Capture the cell that displays the provided text and extract its (x, y) central coordinate. 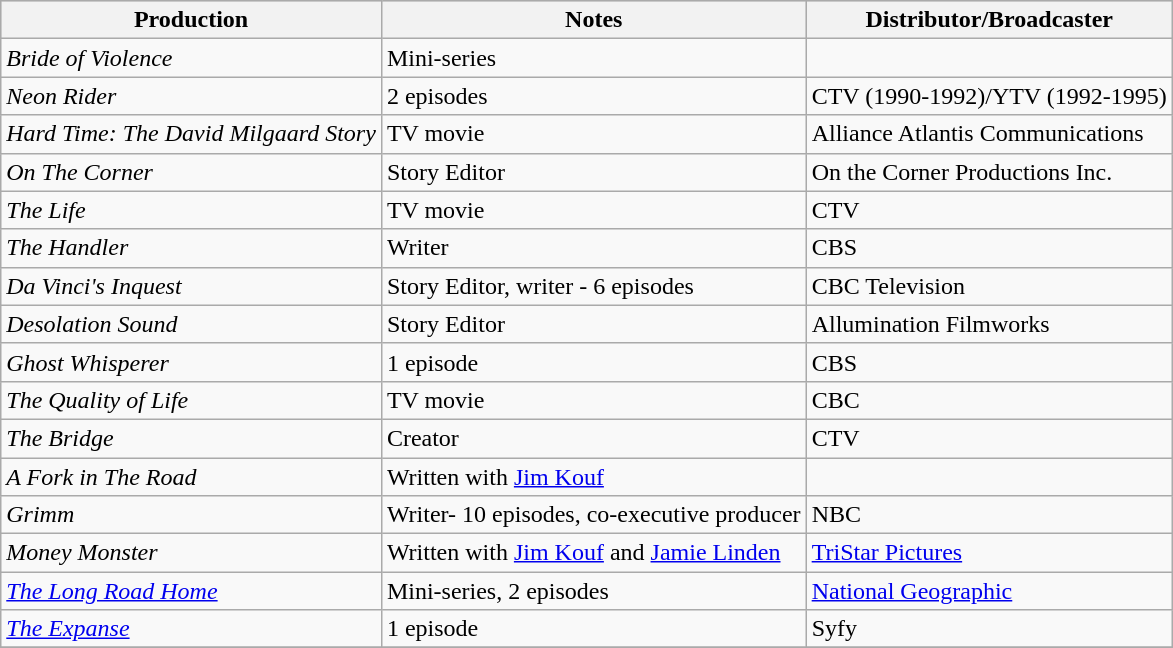
Writer- 10 episodes, co-executive producer (594, 515)
Syfy (989, 629)
CBC Television (989, 286)
The Quality of Life (192, 400)
Alliance Atlantis Communications (989, 134)
Writer (594, 248)
NBC (989, 515)
Hard Time: The David Milgaard Story (192, 134)
The Bridge (192, 438)
Written with Jim Kouf (594, 477)
Desolation Sound (192, 324)
Grimm (192, 515)
Distributor/Broadcaster (989, 20)
A Fork in The Road (192, 477)
The Expanse (192, 629)
Ghost Whisperer (192, 362)
The Long Road Home (192, 591)
CBC (989, 400)
Creator (594, 438)
The Handler (192, 248)
Money Monster (192, 553)
CTV (1990-1992)/YTV (1992-1995) (989, 96)
Allumination Filmworks (989, 324)
Bride of Violence (192, 58)
On the Corner Productions Inc. (989, 172)
2 episodes (594, 96)
Da Vinci's Inquest (192, 286)
Mini-series (594, 58)
Mini-series, 2 episodes (594, 591)
Notes (594, 20)
National Geographic (989, 591)
The Life (192, 210)
Story Editor, writer - 6 episodes (594, 286)
Written with Jim Kouf and Jamie Linden (594, 553)
Production (192, 20)
On The Corner (192, 172)
Neon Rider (192, 96)
TriStar Pictures (989, 553)
